Locate the cell with the specified text and output its (x, y) center coordinate. 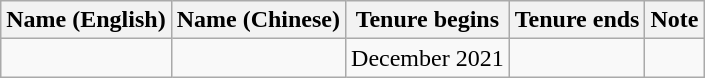
Tenure ends (577, 20)
December 2021 (428, 58)
Note (674, 20)
Name (English) (86, 20)
Name (Chinese) (258, 20)
Tenure begins (428, 20)
